Return the [X, Y] coordinate for the center point of the cell that contains the specified text.  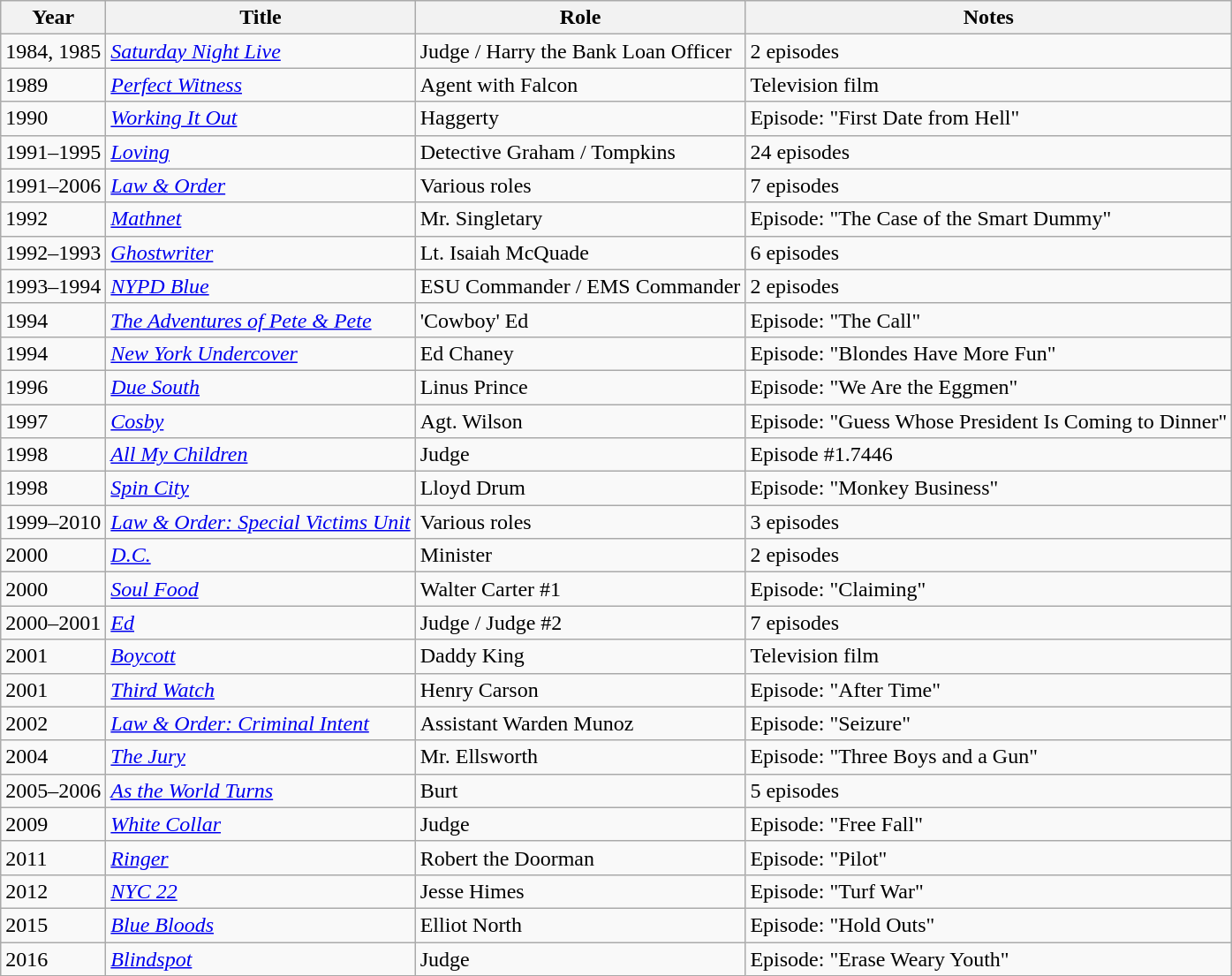
Episode: "Seizure" [989, 723]
Boycott [261, 656]
Law & Order: Special Victims Unit [261, 522]
Burt [580, 791]
Walter Carter #1 [580, 589]
Mathnet [261, 219]
Ed [261, 623]
Ed Chaney [580, 353]
1984, 1985 [53, 51]
3 episodes [989, 522]
1999–2010 [53, 522]
Episode: "Three Boys and a Gun" [989, 757]
1989 [53, 85]
Blindspot [261, 958]
1997 [53, 421]
D.C. [261, 556]
'Cowboy' Ed [580, 320]
Working It Out [261, 118]
2015 [53, 925]
Soul Food [261, 589]
Saturday Night Live [261, 51]
Judge / Harry the Bank Loan Officer [580, 51]
5 episodes [989, 791]
Law & Order: Criminal Intent [261, 723]
Episode: "Erase Weary Youth" [989, 958]
Episode: "Hold Outs" [989, 925]
2009 [53, 824]
Jesse Himes [580, 891]
Episode: "The Case of the Smart Dummy" [989, 219]
Perfect Witness [261, 85]
Notes [989, 18]
NYC 22 [261, 891]
Minister [580, 556]
Blue Bloods [261, 925]
Episode: "After Time" [989, 690]
2016 [53, 958]
Henry Carson [580, 690]
Episode: "The Call" [989, 320]
The Jury [261, 757]
As the World Turns [261, 791]
The Adventures of Pete & Pete [261, 320]
Episode: "Turf War" [989, 891]
Episode: "Guess Whose President Is Coming to Dinner" [989, 421]
Spin City [261, 488]
1992 [53, 219]
Law & Order [261, 185]
1991–1995 [53, 152]
Detective Graham / Tompkins [580, 152]
Haggerty [580, 118]
2004 [53, 757]
1992–1993 [53, 253]
Cosby [261, 421]
Episode: "Claiming" [989, 589]
Lt. Isaiah McQuade [580, 253]
Episode: "Blondes Have More Fun" [989, 353]
Episode: "Pilot" [989, 858]
Year [53, 18]
ESU Commander / EMS Commander [580, 286]
Linus Prince [580, 387]
Third Watch [261, 690]
Judge / Judge #2 [580, 623]
NYPD Blue [261, 286]
6 episodes [989, 253]
2011 [53, 858]
Lloyd Drum [580, 488]
White Collar [261, 824]
Agt. Wilson [580, 421]
Role [580, 18]
1996 [53, 387]
Episode #1.7446 [989, 455]
Ghostwriter [261, 253]
Due South [261, 387]
2005–2006 [53, 791]
24 episodes [989, 152]
1991–2006 [53, 185]
2000–2001 [53, 623]
New York Undercover [261, 353]
Episode: "We Are the Eggmen" [989, 387]
Elliot North [580, 925]
Title [261, 18]
Agent with Falcon [580, 85]
1993–1994 [53, 286]
Mr. Ellsworth [580, 757]
1990 [53, 118]
Episode: "Free Fall" [989, 824]
2002 [53, 723]
Daddy King [580, 656]
Robert the Doorman [580, 858]
Ringer [261, 858]
Episode: "First Date from Hell" [989, 118]
Episode: "Monkey Business" [989, 488]
Mr. Singletary [580, 219]
All My Children [261, 455]
2012 [53, 891]
Assistant Warden Munoz [580, 723]
Loving [261, 152]
